Identify which cell holds the provided text, then report its (X, Y) central coordinate. 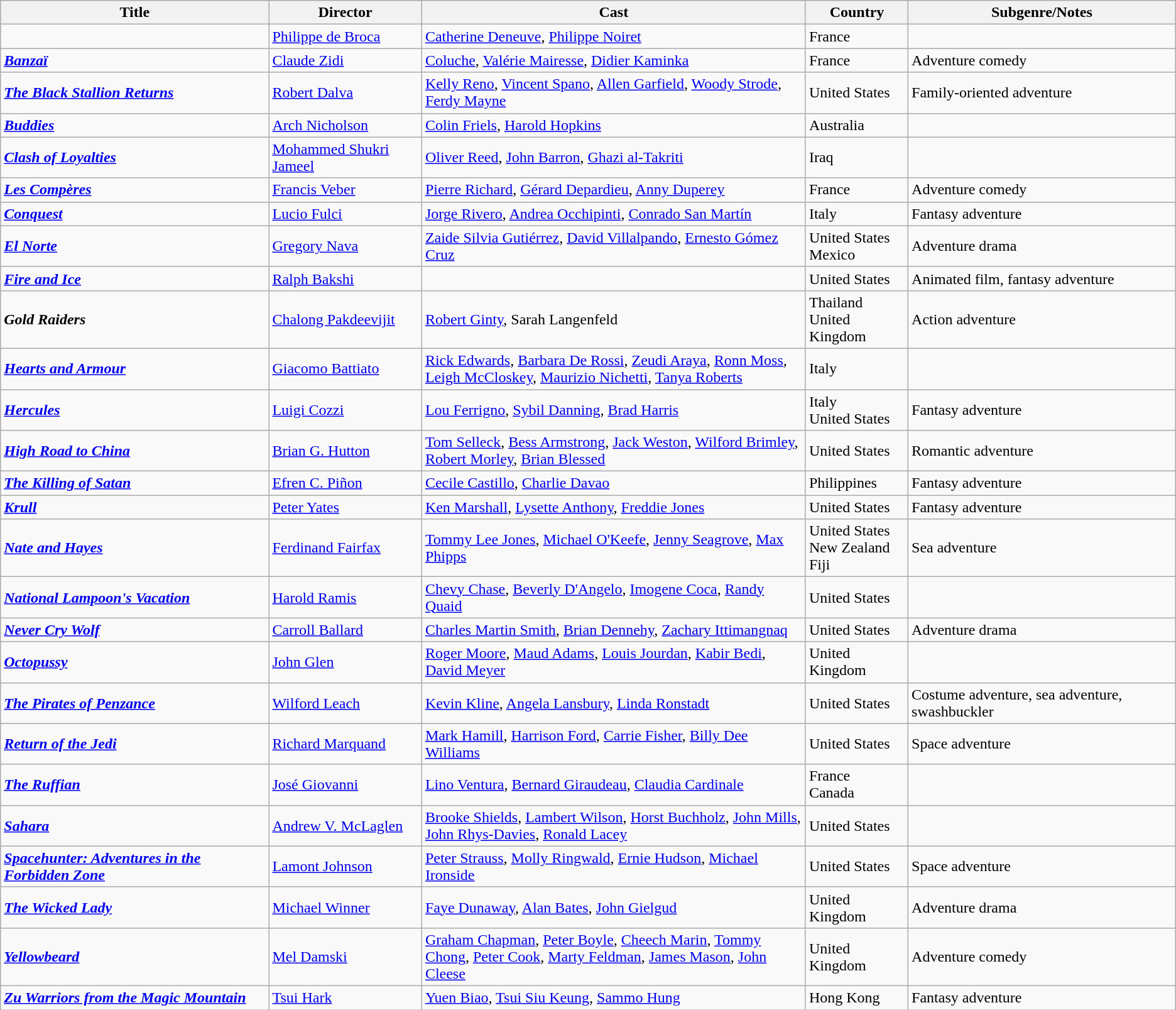
Richard Marquand (346, 744)
Mohammed Shukri Jameel (346, 157)
Robert Ginty, Sarah Langenfeld (613, 319)
Yuen Biao, Tsui Siu Keung, Sammo Hung (613, 997)
Sea adventure (1042, 548)
Michael Winner (346, 908)
FranceCanada (857, 784)
Lino Ventura, Bernard Giraudeau, Claudia Cardinale (613, 784)
Return of the Jedi (134, 744)
National Lampoon's Vacation (134, 597)
Wilford Leach (346, 703)
Zu Warriors from the Magic Mountain (134, 997)
United StatesNew ZealandFiji (857, 548)
Octopussy (134, 662)
Clash of Loyalties (134, 157)
Krull (134, 507)
Graham Chapman, Peter Boyle, Cheech Marin, Tommy Chong, Peter Cook, Marty Feldman, James Mason, John Cleese (613, 957)
Subgenre/Notes (1042, 13)
Philippe de Broca (346, 36)
Ralph Bakshi (346, 278)
Tommy Lee Jones, Michael O'Keefe, Jenny Seagrove, Max Phipps (613, 548)
Buddies (134, 125)
Francis Veber (346, 190)
The Wicked Lady (134, 908)
John Glen (346, 662)
Roger Moore, Maud Adams, Louis Jourdan, Kabir Bedi, David Meyer (613, 662)
Costume adventure, sea adventure, swashbuckler (1042, 703)
Giacomo Battiato (346, 368)
Chevy Chase, Beverly D'Angelo, Imogene Coca, Randy Quaid (613, 597)
Faye Dunaway, Alan Bates, John Gielgud (613, 908)
Gregory Nava (346, 246)
Claude Zidi (346, 60)
Philippines (857, 483)
Rick Edwards, Barbara De Rossi, Zeudi Araya, Ronn Moss, Leigh McCloskey, Maurizio Nichetti, Tanya Roberts (613, 368)
Pierre Richard, Gérard Depardieu, Anny Duperey (613, 190)
Fire and Ice (134, 278)
The Ruffian (134, 784)
Ferdinand Fairfax (346, 548)
Tsui Hark (346, 997)
Action adventure (1042, 319)
Yellowbeard (134, 957)
Mark Hamill, Harrison Ford, Carrie Fisher, Billy Dee Williams (613, 744)
Country (857, 13)
Australia (857, 125)
The Pirates of Penzance (134, 703)
Chalong Pakdeevijit (346, 319)
Sahara (134, 826)
Kevin Kline, Angela Lansbury, Linda Ronstadt (613, 703)
Spacehunter: Adventures in the Forbidden Zone (134, 866)
Hearts and Armour (134, 368)
Brian G. Hutton (346, 451)
El Norte (134, 246)
Lucio Fulci (346, 214)
Cast (613, 13)
Lou Ferrigno, Sybil Danning, Brad Harris (613, 410)
Charles Martin Smith, Brian Dennehy, Zachary Ittimangnaq (613, 630)
Tom Selleck, Bess Armstrong, Jack Weston, Wilford Brimley, Robert Morley, Brian Blessed (613, 451)
Cecile Castillo, Charlie Davao (613, 483)
The Killing of Satan (134, 483)
High Road to China (134, 451)
Harold Ramis (346, 597)
Efren C. Piñon (346, 483)
Jorge Rivero, Andrea Occhipinti, Conrado San Martín (613, 214)
Conquest (134, 214)
Carroll Ballard (346, 630)
Peter Yates (346, 507)
ItalyUnited States (857, 410)
Les Compères (134, 190)
Luigi Cozzi (346, 410)
Arch Nicholson (346, 125)
Robert Dalva (346, 93)
United StatesMexico (857, 246)
The Black Stallion Returns (134, 93)
Lamont Johnson (346, 866)
Peter Strauss, Molly Ringwald, Ernie Hudson, Michael Ironside (613, 866)
Never Cry Wolf (134, 630)
Oliver Reed, John Barron, Ghazi al-Takriti (613, 157)
Nate and Hayes (134, 548)
Family-oriented adventure (1042, 93)
Colin Friels, Harold Hopkins (613, 125)
Director (346, 13)
Kelly Reno, Vincent Spano, Allen Garfield, Woody Strode, Ferdy Mayne (613, 93)
ThailandUnited Kingdom (857, 319)
Banzaï (134, 60)
Catherine Deneuve, Philippe Noiret (613, 36)
Zaide Silvia Gutiérrez, David Villalpando, Ernesto Gómez Cruz (613, 246)
Title (134, 13)
José Giovanni (346, 784)
Coluche, Valérie Mairesse, Didier Kaminka (613, 60)
Andrew V. McLaglen (346, 826)
Mel Damski (346, 957)
Iraq (857, 157)
Ken Marshall, Lysette Anthony, Freddie Jones (613, 507)
Brooke Shields, Lambert Wilson, Horst Buchholz, John Mills, John Rhys-Davies, Ronald Lacey (613, 826)
Gold Raiders (134, 319)
Romantic adventure (1042, 451)
Hong Kong (857, 997)
Animated film, fantasy adventure (1042, 278)
Hercules (134, 410)
